From the cell containing the given text, extract its center point as (x, y) coordinate. 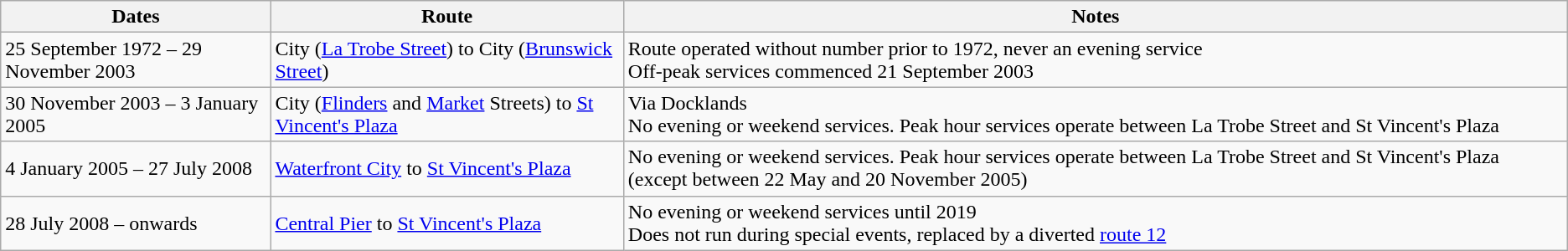
Central Pier to St Vincent's Plaza (447, 223)
Route operated without number prior to 1972, never an evening serviceOff-peak services commenced 21 September 2003 (1096, 60)
Route (447, 17)
No evening or weekend services until 2019Does not run during special events, replaced by a diverted route 12 (1096, 223)
Waterfront City to St Vincent's Plaza (447, 169)
25 September 1972 – 29 November 2003 (136, 60)
Notes (1096, 17)
Via DocklandsNo evening or weekend services. Peak hour services operate between La Trobe Street and St Vincent's Plaza (1096, 114)
4 January 2005 – 27 July 2008 (136, 169)
28 July 2008 – onwards (136, 223)
City (La Trobe Street) to City (Brunswick Street) (447, 60)
30 November 2003 – 3 January 2005 (136, 114)
City (Flinders and Market Streets) to St Vincent's Plaza (447, 114)
Dates (136, 17)
